Provide the (x, y) coordinate of the cell's center where the given text is located.  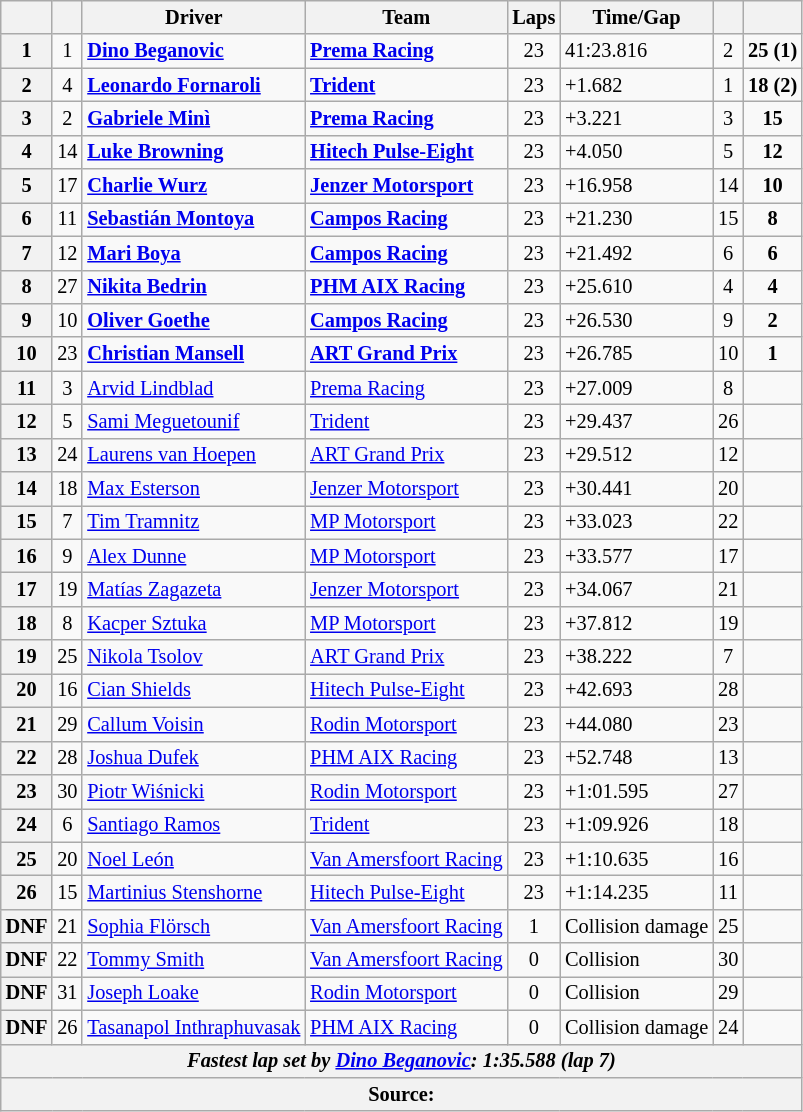
Piotr Wiśnicki (194, 791)
+44.080 (636, 724)
Driver (194, 17)
Max Esterson (194, 489)
+1:09.926 (636, 825)
+42.693 (636, 690)
+52.748 (636, 758)
+33.577 (636, 556)
+1:10.635 (636, 859)
Santiago Ramos (194, 825)
Matías Zagazeta (194, 589)
Kacper Sztuka (194, 623)
Fastest lap set by Dino Beganovic: 1:35.588 (lap 7) (402, 1061)
Time/Gap (636, 17)
Oliver Goethe (194, 320)
+4.050 (636, 152)
Team (406, 17)
Christian Mansell (194, 354)
41:23.816 (636, 51)
Charlie Wurz (194, 186)
Sami Meguetounif (194, 421)
Leonardo Fornaroli (194, 85)
+37.812 (636, 623)
+16.958 (636, 186)
25 (1) (772, 51)
Joseph Loake (194, 993)
Luke Browning (194, 152)
Sebastián Montoya (194, 219)
31 (67, 993)
Martinius Stenshorne (194, 892)
Joshua Dufek (194, 758)
+29.512 (636, 455)
Tasanapol Inthraphuvasak (194, 1027)
Tommy Smith (194, 960)
+26.785 (636, 354)
Callum Voisin (194, 724)
Cian Shields (194, 690)
+21.230 (636, 219)
+34.067 (636, 589)
18 (2) (772, 85)
+33.023 (636, 522)
Laurens van Hoepen (194, 455)
Nikola Tsolov (194, 657)
+1:14.235 (636, 892)
+27.009 (636, 388)
Tim Tramnitz (194, 522)
Noel León (194, 859)
+30.441 (636, 489)
+25.610 (636, 287)
Sophia Flörsch (194, 926)
+26.530 (636, 320)
+38.222 (636, 657)
+21.492 (636, 253)
Arvid Lindblad (194, 388)
Gabriele Minì (194, 118)
+1.682 (636, 85)
Dino Beganovic (194, 51)
Laps (534, 17)
+3.221 (636, 118)
+1:01.595 (636, 791)
Nikita Bedrin (194, 287)
+29.437 (636, 421)
Source: (402, 1094)
Alex Dunne (194, 556)
Mari Boya (194, 253)
